Pinpoint the cell where the given text exists, returning its [x, y] midpoint coordinate. 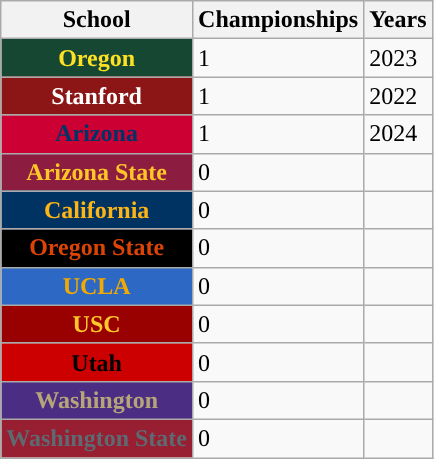
UCLA [97, 286]
Oregon State [97, 248]
Years [398, 20]
Washington [97, 400]
Stanford [97, 96]
School [97, 20]
Arizona [97, 134]
2024 [398, 134]
Washington State [97, 438]
California [97, 210]
USC [97, 324]
Oregon [97, 58]
Arizona State [97, 172]
2022 [398, 96]
Championships [278, 20]
Utah [97, 362]
2023 [398, 58]
